Provide the (X, Y) coordinate of the cell's center where the given text is located.  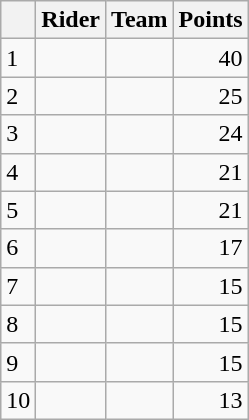
1 (18, 58)
Points (210, 20)
Team (140, 20)
Rider (71, 20)
17 (210, 248)
6 (18, 248)
40 (210, 58)
4 (18, 172)
5 (18, 210)
3 (18, 134)
9 (18, 362)
24 (210, 134)
2 (18, 96)
8 (18, 324)
10 (18, 400)
25 (210, 96)
7 (18, 286)
13 (210, 400)
